Output the [X, Y] coordinate of the center of the cell containing the given text.  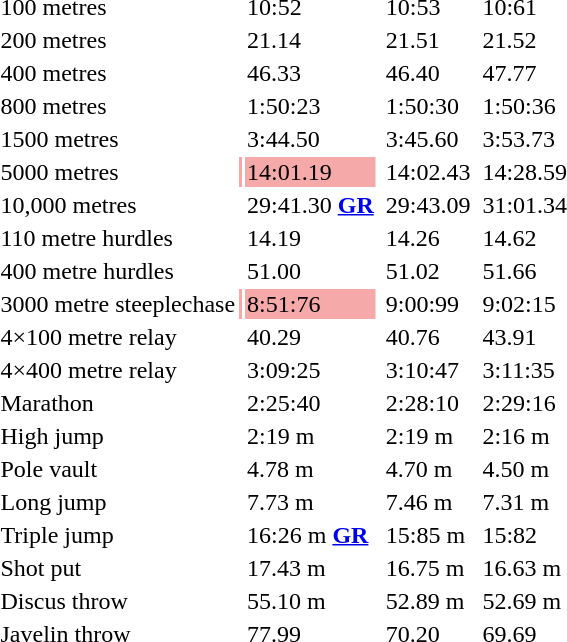
3:44.50 [311, 139]
2:28:10 [428, 403]
3:10:47 [428, 370]
21.51 [428, 40]
1:50:30 [428, 106]
46.33 [311, 73]
40.29 [311, 337]
51.02 [428, 271]
4.70 m [428, 469]
14.26 [428, 238]
9:00:99 [428, 304]
52.89 m [428, 601]
7.46 m [428, 502]
29:43.09 [428, 205]
3:09:25 [311, 370]
21.14 [311, 40]
40.76 [428, 337]
29:41.30 GR [311, 205]
14:01.19 [311, 172]
4.78 m [311, 469]
7.73 m [311, 502]
46.40 [428, 73]
51.00 [311, 271]
1:50:23 [311, 106]
16.75 m [428, 568]
17.43 m [311, 568]
14:02.43 [428, 172]
15:85 m [428, 535]
16:26 m GR [311, 535]
14.19 [311, 238]
3:45.60 [428, 139]
2:25:40 [311, 403]
55.10 m [311, 601]
8:51:76 [311, 304]
